Extract the [x, y] coordinate from the center of the cell holding the provided text.  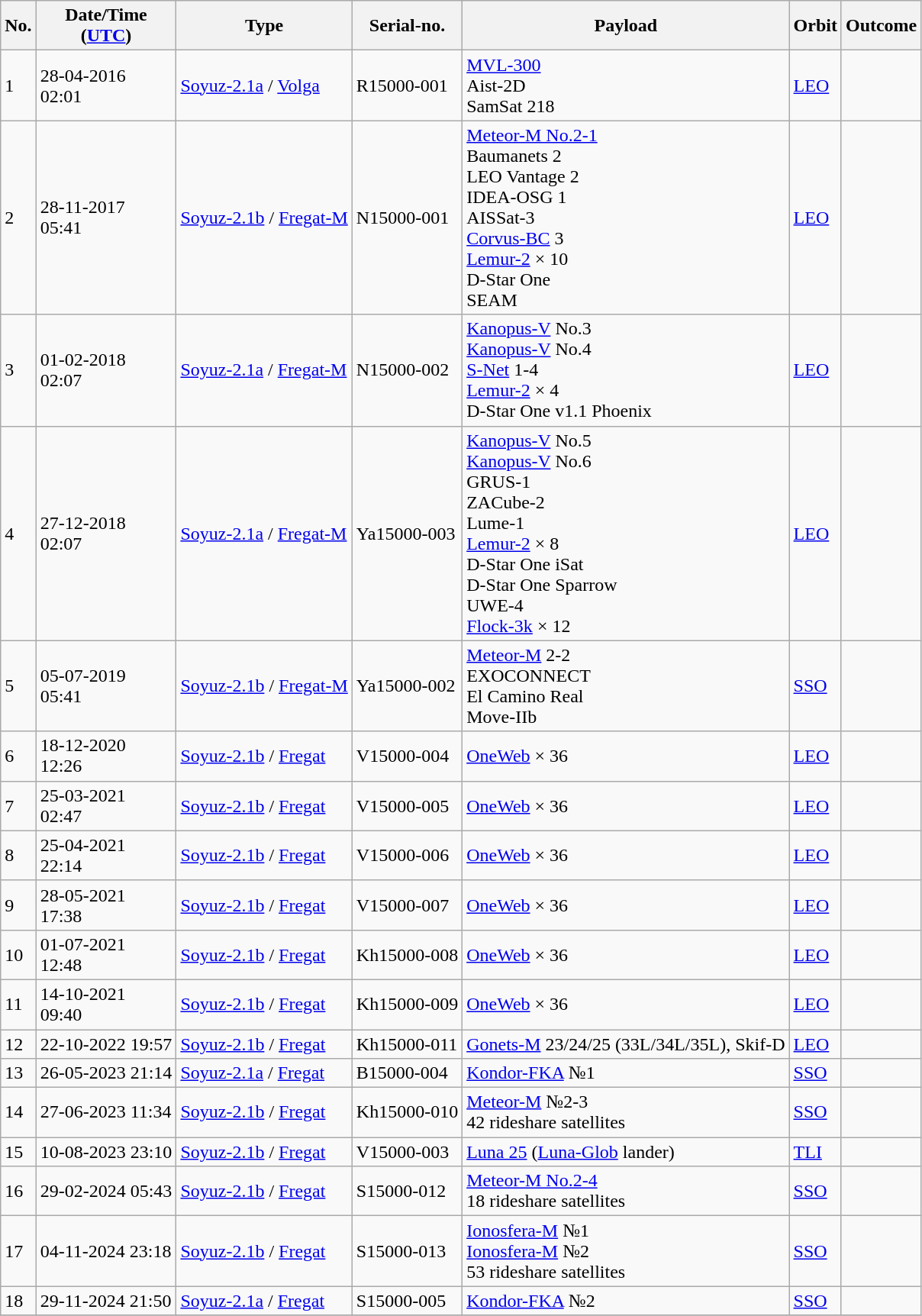
04-11-2024 23:18 [106, 1251]
Kh15000-010 [407, 1113]
N15000-002 [407, 370]
V15000-005 [407, 806]
22-10-2022 19:57 [106, 1043]
8 [18, 855]
V15000-006 [407, 855]
Meteor-M No.2-1Baumanets 2LEO Vantage 2IDEA-OSG 1AISSat-3Corvus-BC 3Lemur-2 × 10D-Star OneSEAM [626, 218]
1 [18, 85]
01-02-201802:07 [106, 370]
Meteor-M 2-2EXOCONNECTEl Camino RealMove-IIb [626, 685]
28-11-201705:41 [106, 218]
14-10-202109:40 [106, 1005]
В15000-004 [407, 1073]
05-07-201905:41 [106, 685]
Kh15000-011 [407, 1043]
Kh15000-009 [407, 1005]
18 [18, 1301]
Luna 25 (Luna-Glob lander) [626, 1152]
28-04-201602:01 [106, 85]
Kh15000-008 [407, 954]
18-12-202012:26 [106, 756]
9 [18, 905]
5 [18, 685]
12 [18, 1043]
13 [18, 1073]
Orbit [815, 26]
3 [18, 370]
29-02-2024 05:43 [106, 1191]
26-05-2023 21:14 [106, 1073]
01-07-202112:48 [106, 954]
17 [18, 1251]
Date/Time(UTC) [106, 26]
S15000-005 [407, 1301]
Meteor-M No.2-418 rideshare satellites [626, 1191]
28-05-202117:38 [106, 905]
Meteor-M №2-342 rideshare satellites [626, 1113]
2 [18, 218]
Serial-no. [407, 26]
V15000-007 [407, 905]
Kondor-FKA №1 [626, 1073]
10 [18, 954]
Gonets-M 23/24/25 (33L/34L/35L), Skif-D [626, 1043]
25-03-202102:47 [106, 806]
MVL-300Aist-2DSamSat 218 [626, 85]
S15000-012 [407, 1191]
14 [18, 1113]
11 [18, 1005]
V15000-003 [407, 1152]
10-08-2023 23:10 [106, 1152]
R15000-001 [407, 85]
6 [18, 756]
27-12-201802:07 [106, 533]
TLI [815, 1152]
Kanopus-V No.5Kanopus-V No.6GRUS-1ZACube-2Lume-1Lemur-2 × 8D-Star One iSatD-Star One SparrowUWE-4Flock-3k × 12 [626, 533]
7 [18, 806]
Soyuz-2.1a / Volga [264, 85]
No. [18, 26]
Ionosfera-M №1Ionosfera-M №253 rideshare satellites [626, 1251]
Payload [626, 26]
S15000-013 [407, 1251]
Outcome [881, 26]
Ya15000-003 [407, 533]
16 [18, 1191]
25-04-202122:14 [106, 855]
27-06-2023 11:34 [106, 1113]
Type [264, 26]
4 [18, 533]
N15000-001 [407, 218]
Kanopus-V No.3Kanopus-V No.4S-Net 1-4Lemur-2 × 4D-Star One v1.1 Phoenix [626, 370]
29-11-2024 21:50 [106, 1301]
15 [18, 1152]
Ya15000-002 [407, 685]
V15000-004 [407, 756]
Kondor-FKA №2 [626, 1301]
